Scan for the cell matching the given text and deliver its (X, Y) coordinate at center. 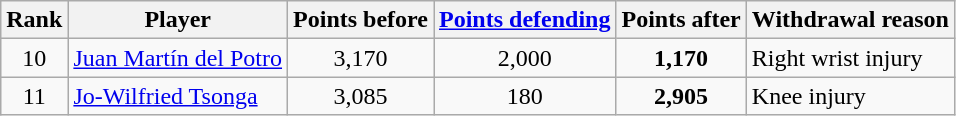
Points before (361, 20)
Points after (681, 20)
Withdrawal reason (850, 20)
3,085 (361, 96)
2,000 (525, 58)
Knee injury (850, 96)
10 (34, 58)
1,170 (681, 58)
Right wrist injury (850, 58)
11 (34, 96)
Points defending (525, 20)
180 (525, 96)
2,905 (681, 96)
Player (178, 20)
Juan Martín del Potro (178, 58)
3,170 (361, 58)
Jo-Wilfried Tsonga (178, 96)
Rank (34, 20)
